From the cell containing the given text, extract its center point as [X, Y] coordinate. 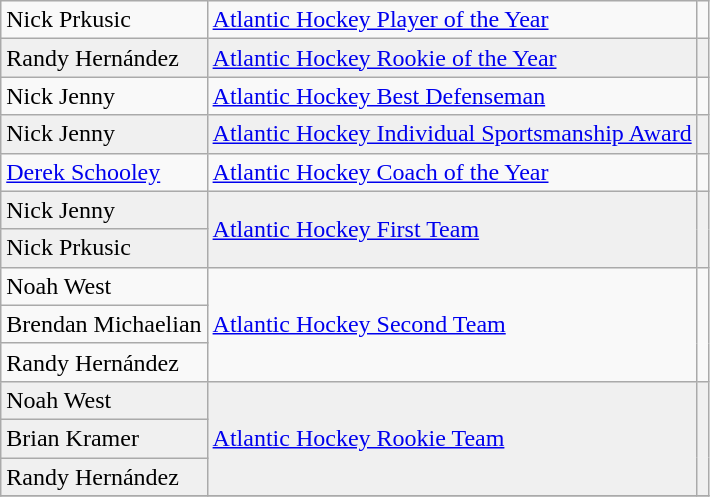
Atlantic Hockey Second Team [452, 324]
Derek Schooley [104, 172]
Atlantic Hockey Individual Sportsmanship Award [452, 134]
Atlantic Hockey Coach of the Year [452, 172]
Atlantic Hockey First Team [452, 229]
Atlantic Hockey Player of the Year [452, 20]
Atlantic Hockey Rookie Team [452, 438]
Brian Kramer [104, 438]
Brendan Michaelian [104, 324]
Atlantic Hockey Rookie of the Year [452, 58]
Atlantic Hockey Best Defenseman [452, 96]
